Capture the cell that displays the provided text and extract its [X, Y] central coordinate. 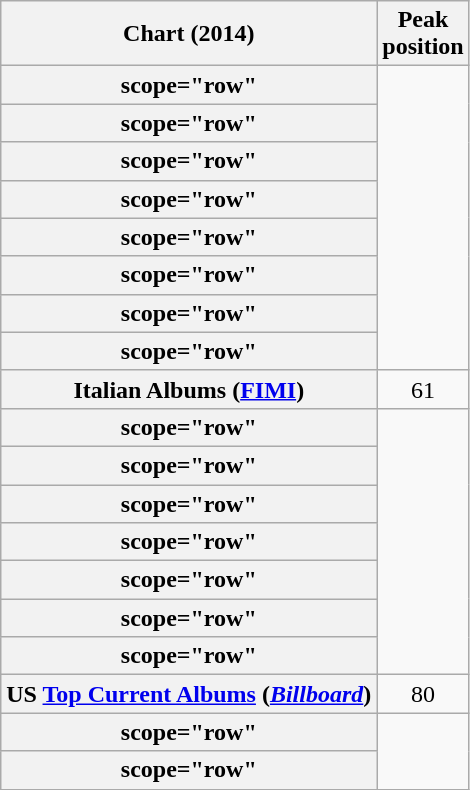
US Top Current Albums (Billboard) [189, 694]
Chart (2014) [189, 34]
Italian Albums (FIMI) [189, 389]
61 [423, 389]
80 [423, 694]
Peakposition [423, 34]
